Locate the cell with the specified text and output its (X, Y) center coordinate. 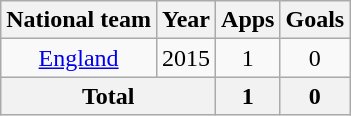
Apps (248, 20)
Goals (315, 20)
2015 (186, 58)
National team (79, 20)
England (79, 58)
Total (108, 96)
Year (186, 20)
